For the text-containing cell, return its midpoint in [X, Y] coordinate format. 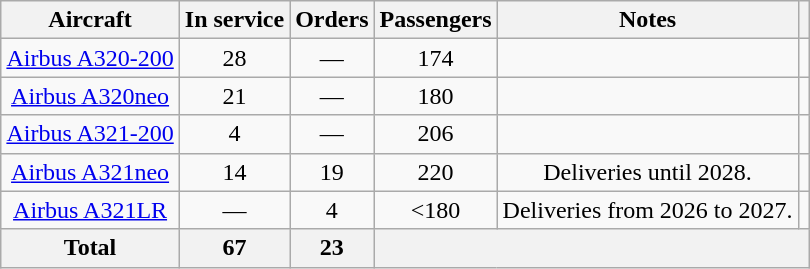
21 [234, 96]
Orders [332, 20]
Aircraft [90, 20]
19 [332, 172]
In service [234, 20]
Deliveries from 2026 to 2027. [648, 210]
Notes [648, 20]
Airbus A320neo [90, 96]
28 [234, 58]
180 [436, 96]
Airbus A320-200 [90, 58]
220 [436, 172]
Airbus A321neo [90, 172]
<180 [436, 210]
Deliveries until 2028. [648, 172]
206 [436, 134]
23 [332, 248]
Total [90, 248]
14 [234, 172]
67 [234, 248]
Airbus A321-200 [90, 134]
Airbus A321LR [90, 210]
174 [436, 58]
Passengers [436, 20]
